Capture the cell that displays the provided text and extract its (X, Y) central coordinate. 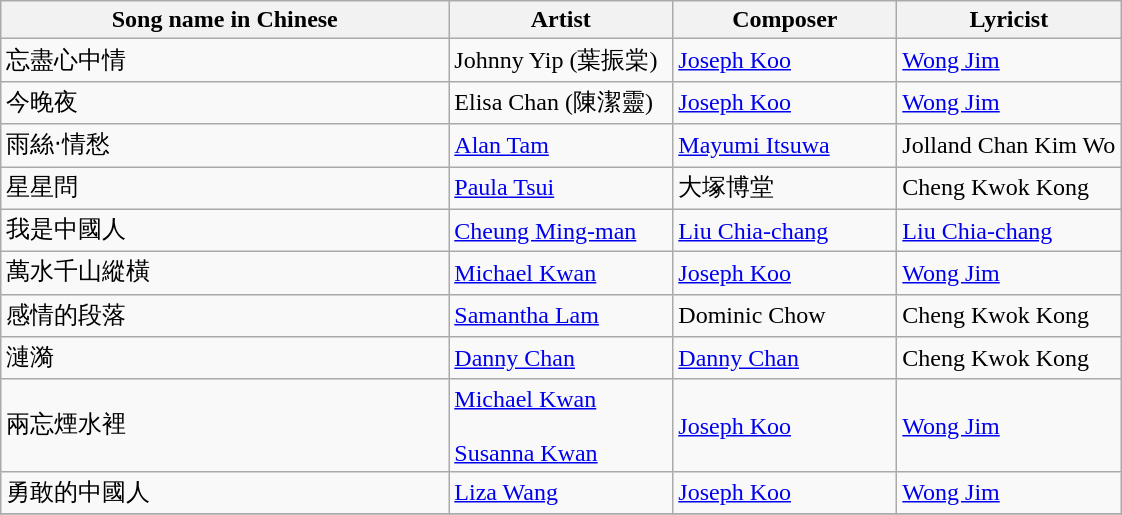
Johnny Yip (葉振棠) (561, 60)
Liza Wang (561, 492)
今晚夜 (225, 102)
Dominic Chow (785, 316)
Composer (785, 20)
Michael Kwan (561, 274)
Jolland Chan Kim Wo (1009, 146)
我是中國人 (225, 230)
萬水千山縱橫 (225, 274)
Elisa Chan (陳潔靈) (561, 102)
Cheung Ming-man (561, 230)
Michael KwanSusanna Kwan (561, 425)
Song name in Chinese (225, 20)
星星問 (225, 188)
感情的段落 (225, 316)
雨絲‧情愁 (225, 146)
大塚博堂 (785, 188)
勇敢的中國人 (225, 492)
Artist (561, 20)
Mayumi Itsuwa (785, 146)
忘盡心中情 (225, 60)
Samantha Lam (561, 316)
兩忘煙水裡 (225, 425)
漣漪 (225, 358)
Paula Tsui (561, 188)
Lyricist (1009, 20)
Alan Tam (561, 146)
